Identify which cell holds the provided text, then report its [X, Y] central coordinate. 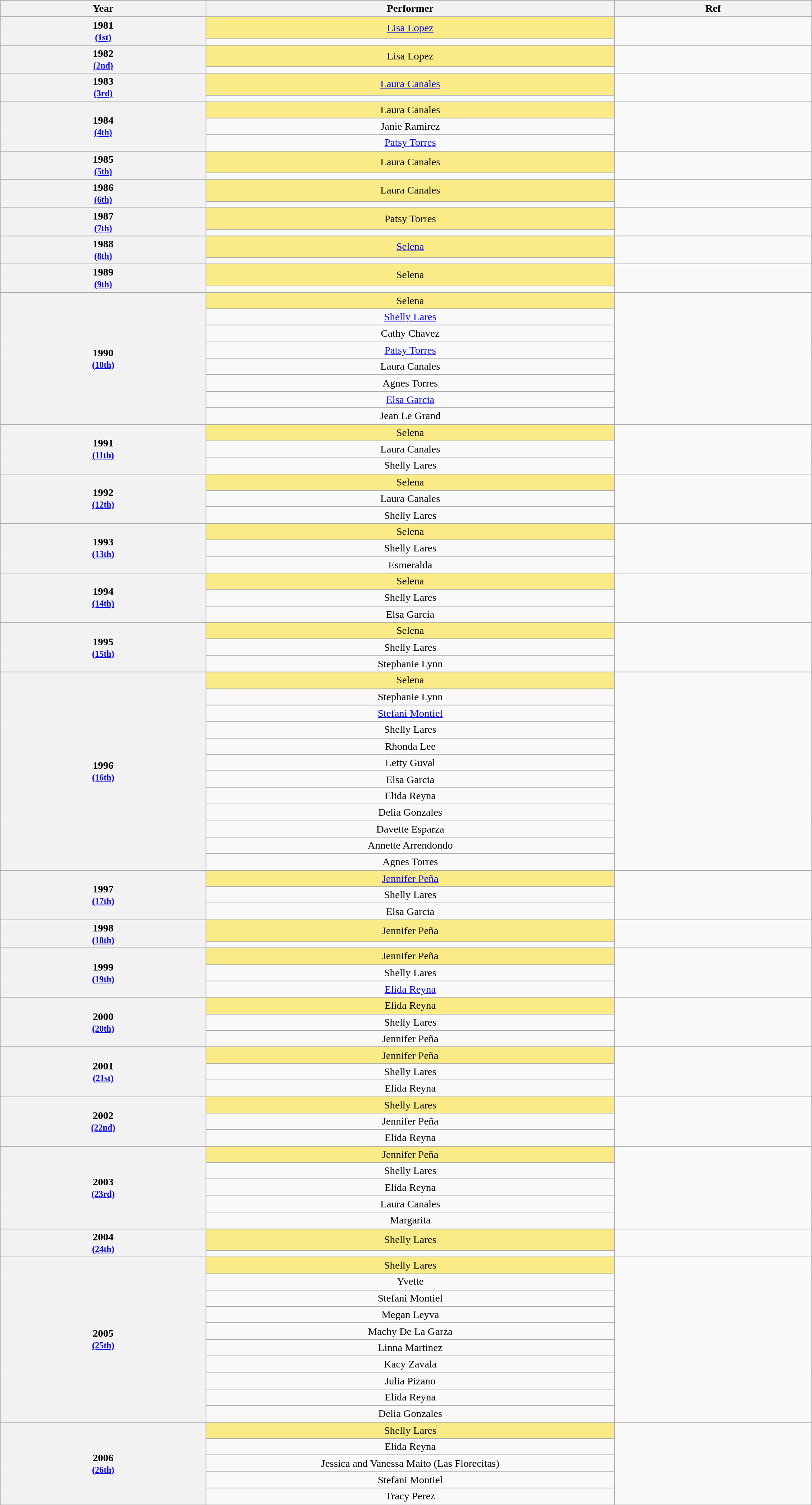
2001 (21st) [103, 1072]
2000 (20th) [103, 1022]
Year [103, 9]
Rhonda Lee [410, 746]
Machy De La Garza [410, 1331]
Annette Arrendondo [410, 846]
Ref [713, 9]
Janie Ramirez [410, 126]
Performer [410, 9]
1998 (18th) [103, 934]
1990 (10th) [103, 358]
1983 (3rd) [103, 88]
Kacy Zavala [410, 1364]
1989 (9th) [103, 278]
1986 (6th) [103, 193]
1996 (16th) [103, 771]
Margarita [410, 1220]
Davette Esparza [410, 829]
1991 (11th) [103, 449]
1995 (15th) [103, 647]
1994 (14th) [103, 598]
Cathy Chavez [410, 334]
1981 (1st) [103, 31]
1985 (5th) [103, 165]
2004 (24th) [103, 1243]
1993 (13th) [103, 548]
Tracy Perez [410, 1496]
1988 (8th) [103, 250]
Esmeralda [410, 564]
1987 (7th) [103, 221]
Linna Martinez [410, 1348]
Letty Guval [410, 763]
1992 (12th) [103, 498]
1997 (17th) [103, 895]
2006 (26th) [103, 1463]
1982 (2nd) [103, 59]
1999 (19th) [103, 973]
2002 (22nd) [103, 1121]
Yvette [410, 1282]
Megan Leyva [410, 1315]
2003 (23rd) [103, 1187]
1984 (4th) [103, 126]
2005 (25th) [103, 1340]
Jean Le Grand [410, 416]
Jessica and Vanessa Maito (Las Florecitas) [410, 1463]
Julia Pizano [410, 1381]
